Pinpoint the cell where the given text exists, returning its [X, Y] midpoint coordinate. 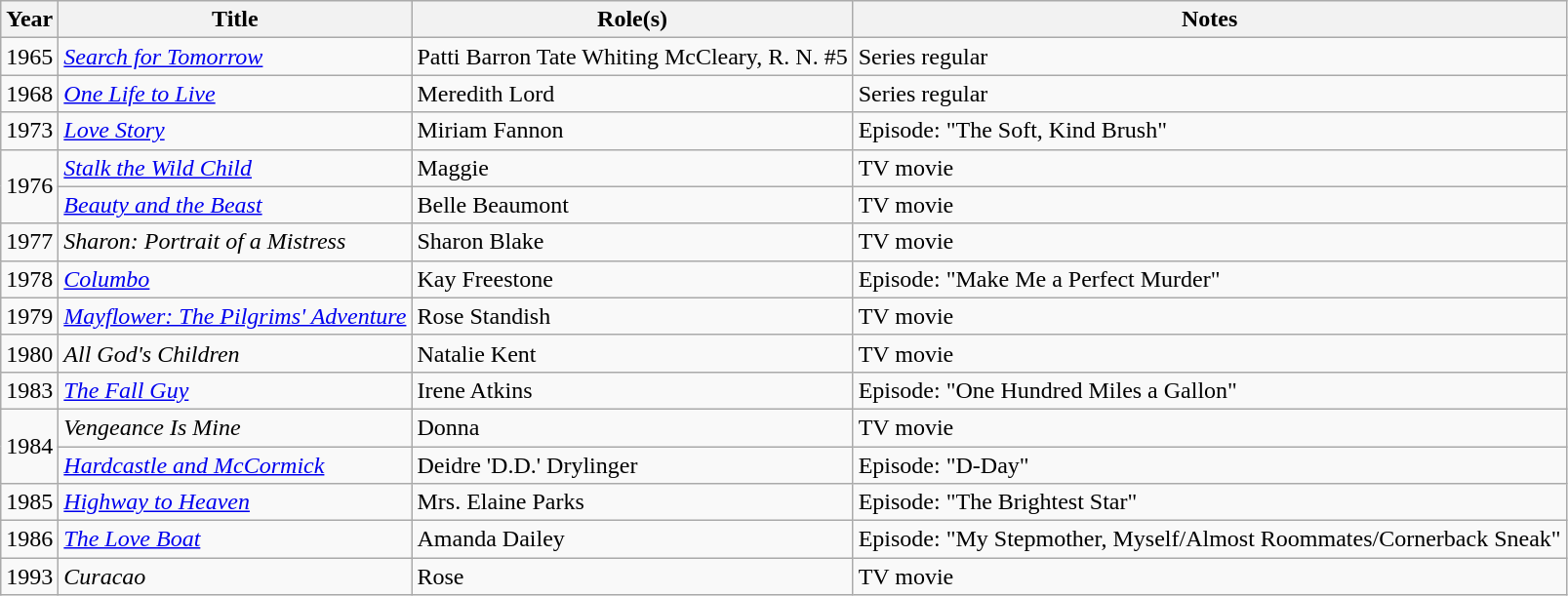
Year [29, 20]
Miriam Fannon [632, 131]
1993 [29, 576]
Vengeance Is Mine [235, 427]
1980 [29, 353]
All God's Children [235, 353]
The Love Boat [235, 539]
Episode: "Make Me a Perfect Murder" [1210, 279]
Hardcastle and McCormick [235, 465]
Episode: "My Stepmother, Myself/Almost Roommates/Cornerback Sneak" [1210, 539]
Irene Atkins [632, 390]
Episode: "One Hundred Miles a Gallon" [1210, 390]
Belle Beaumont [632, 205]
Mayflower: The Pilgrims' Adventure [235, 316]
Rose [632, 576]
Natalie Kent [632, 353]
1983 [29, 390]
Stalk the Wild Child [235, 168]
Curacao [235, 576]
Highway to Heaven [235, 502]
Maggie [632, 168]
Beauty and the Beast [235, 205]
Meredith Lord [632, 94]
Episode: "The Soft, Kind Brush" [1210, 131]
Notes [1210, 20]
Deidre 'D.D.' Drylinger [632, 465]
Patti Barron Tate Whiting McCleary, R. N. #5 [632, 57]
Sharon: Portrait of a Mistress [235, 242]
1984 [29, 446]
Rose Standish [632, 316]
Kay Freestone [632, 279]
Role(s) [632, 20]
Love Story [235, 131]
1978 [29, 279]
Amanda Dailey [632, 539]
Episode: "The Brightest Star" [1210, 502]
1965 [29, 57]
1968 [29, 94]
Episode: "D-Day" [1210, 465]
Columbo [235, 279]
Sharon Blake [632, 242]
Search for Tomorrow [235, 57]
Title [235, 20]
1977 [29, 242]
Donna [632, 427]
1985 [29, 502]
The Fall Guy [235, 390]
1979 [29, 316]
One Life to Live [235, 94]
Mrs. Elaine Parks [632, 502]
1973 [29, 131]
1976 [29, 186]
1986 [29, 539]
